Determine the (x, y) coordinate at the center of the cell enclosing the given text.  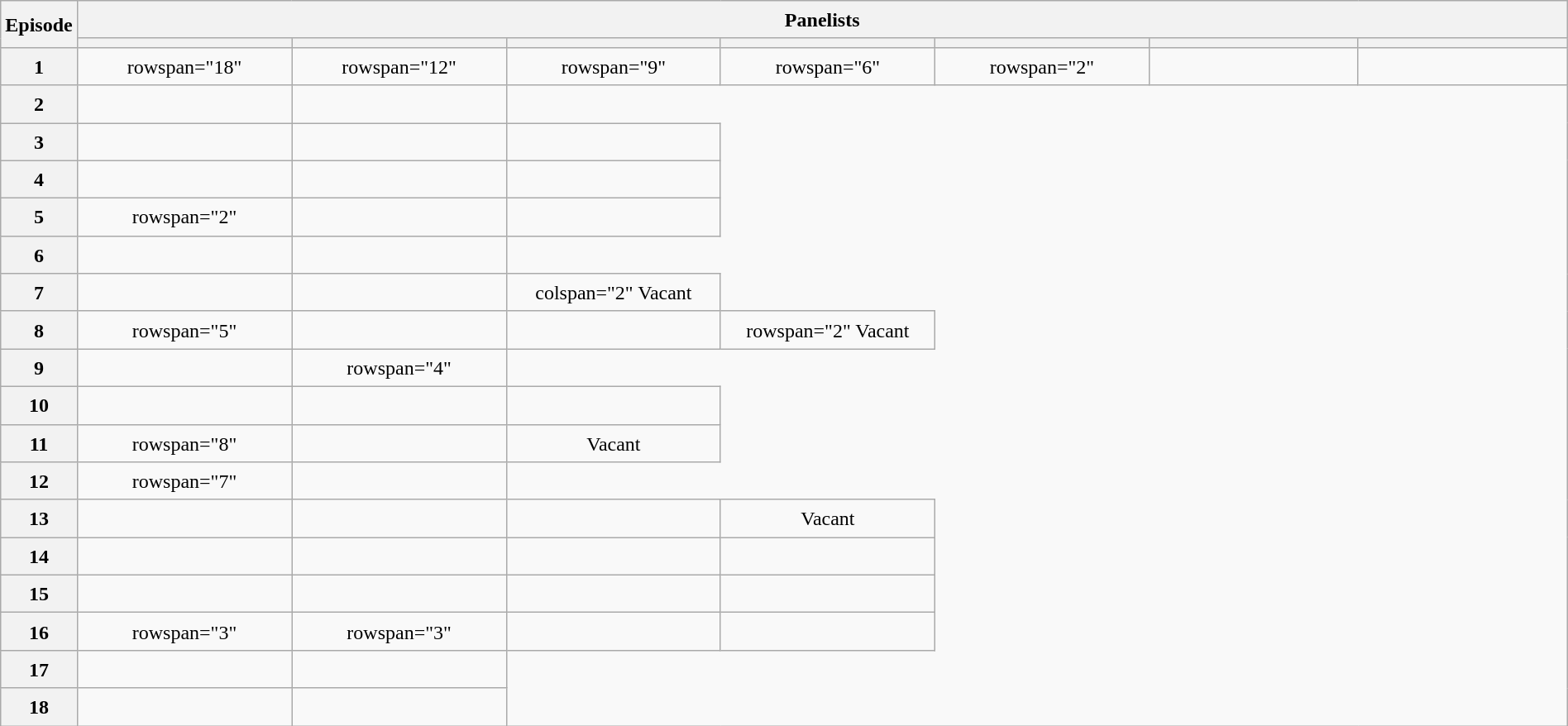
rowspan="9" (614, 66)
7 (39, 293)
11 (39, 443)
rowspan="6" (827, 66)
6 (39, 255)
rowspan="7" (184, 481)
12 (39, 481)
14 (39, 556)
rowspan="8" (184, 443)
2 (39, 104)
Panelists (822, 20)
rowspan="18" (184, 66)
8 (39, 330)
15 (39, 594)
4 (39, 179)
9 (39, 368)
3 (39, 141)
1 (39, 66)
rowspan="2" Vacant (827, 330)
rowspan="5" (184, 330)
Episode (39, 25)
colspan="2" Vacant (614, 293)
rowspan="4" (399, 368)
16 (39, 632)
rowspan="12" (399, 66)
18 (39, 707)
17 (39, 669)
10 (39, 405)
13 (39, 518)
5 (39, 217)
